From the cell containing the given text, extract its center point as [X, Y] coordinate. 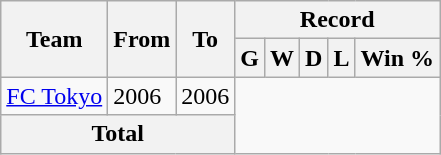
L [342, 58]
Team [54, 39]
D [314, 58]
Record [338, 20]
Total [118, 134]
G [250, 58]
To [206, 39]
FC Tokyo [54, 96]
Win % [398, 58]
From [142, 39]
W [282, 58]
